Find where the given text appears and provide that cell's center as (X, Y) coordinate. 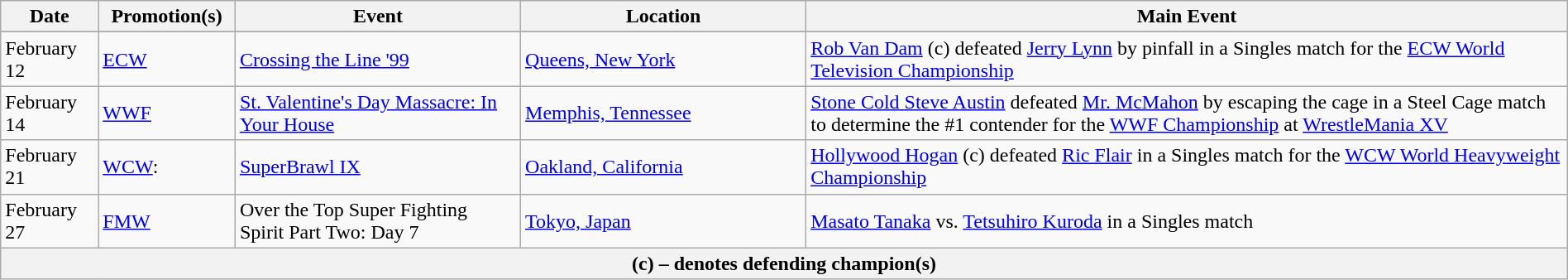
Crossing the Line '99 (377, 60)
Tokyo, Japan (663, 220)
WCW: (167, 167)
Date (50, 17)
Main Event (1188, 17)
Promotion(s) (167, 17)
FMW (167, 220)
Oakland, California (663, 167)
February 14 (50, 113)
Rob Van Dam (c) defeated Jerry Lynn by pinfall in a Singles match for the ECW World Television Championship (1188, 60)
February 12 (50, 60)
Over the Top Super Fighting Spirit Part Two: Day 7 (377, 220)
SuperBrawl IX (377, 167)
Masato Tanaka vs. Tetsuhiro Kuroda in a Singles match (1188, 220)
Location (663, 17)
Queens, New York (663, 60)
WWF (167, 113)
Memphis, Tennessee (663, 113)
Hollywood Hogan (c) defeated Ric Flair in a Singles match for the WCW World Heavyweight Championship (1188, 167)
Event (377, 17)
St. Valentine's Day Massacre: In Your House (377, 113)
(c) – denotes defending champion(s) (784, 263)
February 21 (50, 167)
ECW (167, 60)
February 27 (50, 220)
